Output the [x, y] coordinate of the center of the cell containing the given text.  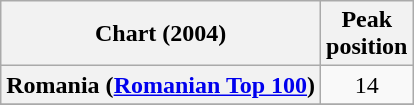
Chart (2004) [161, 34]
Romania (Romanian Top 100) [161, 85]
14 [367, 85]
Peak position [367, 34]
